Capture the cell that displays the provided text and extract its (X, Y) central coordinate. 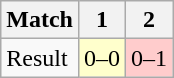
Match (40, 20)
Result (40, 58)
0–0 (102, 58)
1 (102, 20)
2 (150, 20)
0–1 (150, 58)
